From the cell containing the given text, extract its center point as [x, y] coordinate. 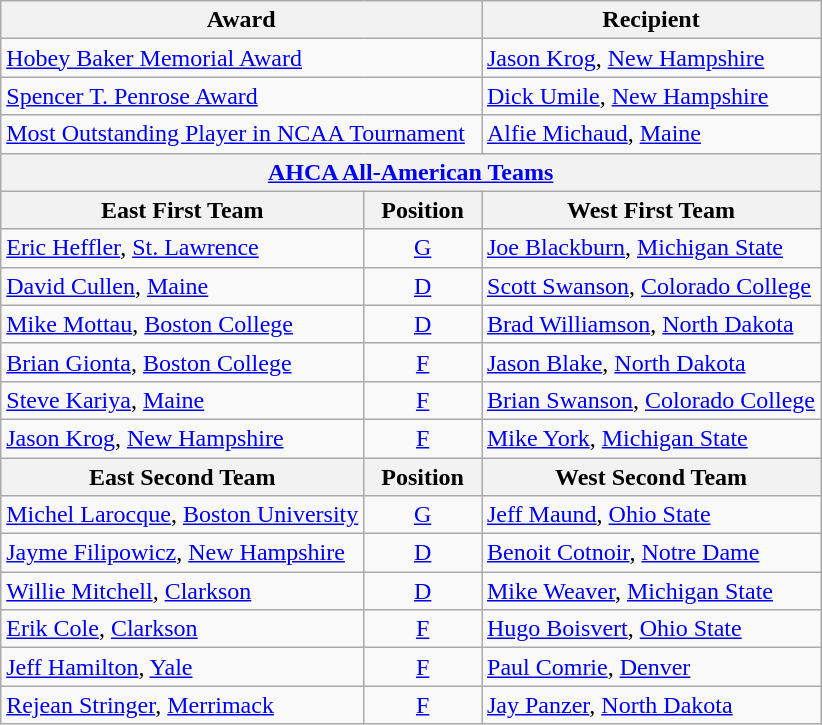
Jason Blake, North Dakota [652, 362]
Recipient [652, 20]
AHCA All-American Teams [411, 172]
Hugo Boisvert, Ohio State [652, 629]
David Cullen, Maine [182, 286]
Michel Larocque, Boston University [182, 515]
Eric Heffler, St. Lawrence [182, 248]
Most Outstanding Player in NCAA Tournament [242, 134]
Mike Weaver, Michigan State [652, 591]
Award [242, 20]
Mike Mottau, Boston College [182, 324]
Paul Comrie, Denver [652, 667]
Jeff Hamilton, Yale [182, 667]
Brad Williamson, North Dakota [652, 324]
Jayme Filipowicz, New Hampshire [182, 553]
Mike York, Michigan State [652, 438]
East First Team [182, 210]
Brian Swanson, Colorado College [652, 400]
Willie Mitchell, Clarkson [182, 591]
East Second Team [182, 477]
Scott Swanson, Colorado College [652, 286]
Spencer T. Penrose Award [242, 96]
Jeff Maund, Ohio State [652, 515]
Benoit Cotnoir, Notre Dame [652, 553]
Steve Kariya, Maine [182, 400]
Jay Panzer, North Dakota [652, 705]
West Second Team [652, 477]
Hobey Baker Memorial Award [242, 58]
Alfie Michaud, Maine [652, 134]
Joe Blackburn, Michigan State [652, 248]
Rejean Stringer, Merrimack [182, 705]
Dick Umile, New Hampshire [652, 96]
Brian Gionta, Boston College [182, 362]
Erik Cole, Clarkson [182, 629]
West First Team [652, 210]
